Search for the cell housing the specified text and yield its (X, Y) center coordinate. 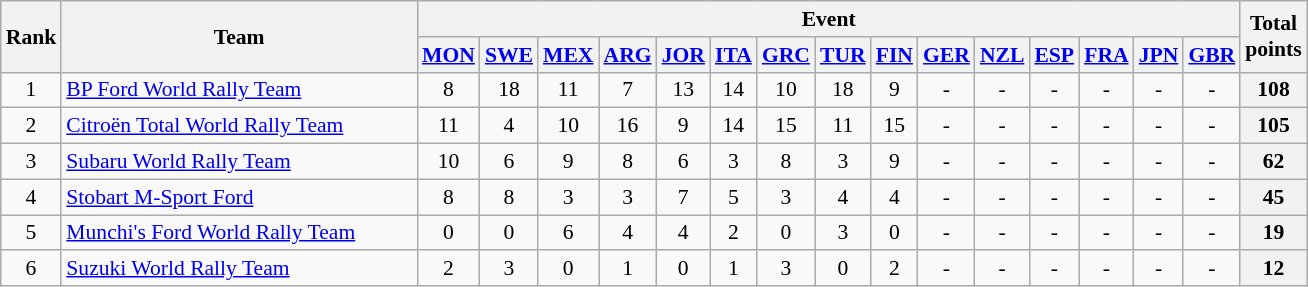
45 (1274, 197)
16 (627, 126)
ITA (734, 55)
Event (828, 19)
MEX (568, 55)
GER (946, 55)
Subaru World Rally Team (239, 162)
JOR (684, 55)
12 (1274, 269)
108 (1274, 90)
Totalpoints (1274, 36)
62 (1274, 162)
Citroën Total World Rally Team (239, 126)
Team (239, 36)
JPN (1159, 55)
ESP (1054, 55)
ARG (627, 55)
19 (1274, 233)
Rank (32, 36)
TUR (843, 55)
FIN (894, 55)
MON (448, 55)
SWE (509, 55)
13 (684, 90)
Stobart M-Sport Ford (239, 197)
GBR (1212, 55)
GRC (786, 55)
NZL (1002, 55)
Munchi's Ford World Rally Team (239, 233)
FRA (1106, 55)
BP Ford World Rally Team (239, 90)
105 (1274, 126)
Suzuki World Rally Team (239, 269)
